Output the (x, y) coordinate of the center of the cell containing the given text.  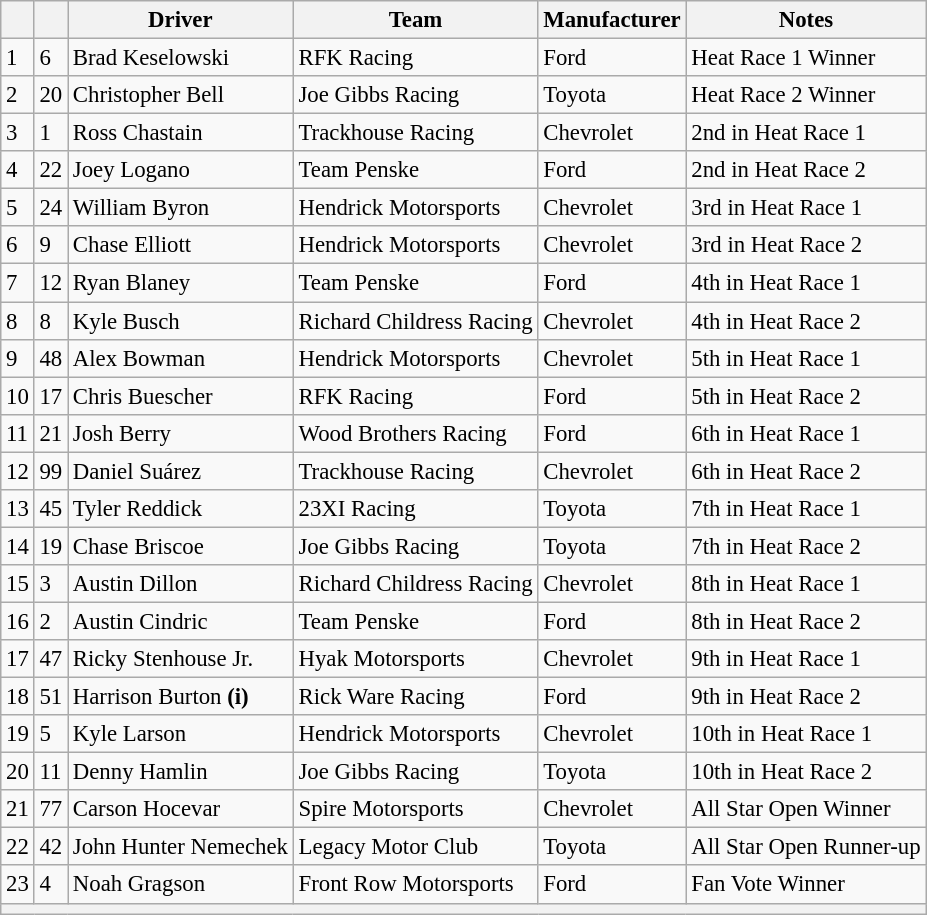
7th in Heat Race 1 (806, 509)
23XI Racing (416, 509)
Hyak Motorsports (416, 659)
2nd in Heat Race 1 (806, 133)
Harrison Burton (i) (181, 697)
3rd in Heat Race 2 (806, 245)
99 (50, 471)
Austin Cindric (181, 621)
2nd in Heat Race 2 (806, 170)
24 (50, 208)
Spire Motorsports (416, 809)
23 (18, 885)
4th in Heat Race 1 (806, 283)
Team (416, 20)
10th in Heat Race 1 (806, 734)
9th in Heat Race 2 (806, 697)
Heat Race 1 Winner (806, 58)
Alex Bowman (181, 358)
Austin Dillon (181, 584)
10th in Heat Race 2 (806, 772)
Wood Brothers Racing (416, 433)
48 (50, 358)
Christopher Bell (181, 95)
Joey Logano (181, 170)
Legacy Motor Club (416, 847)
Carson Hocevar (181, 809)
Fan Vote Winner (806, 885)
15 (18, 584)
Chase Briscoe (181, 546)
Driver (181, 20)
5th in Heat Race 1 (806, 358)
Denny Hamlin (181, 772)
42 (50, 847)
Rick Ware Racing (416, 697)
Tyler Reddick (181, 509)
47 (50, 659)
16 (18, 621)
6th in Heat Race 1 (806, 433)
Heat Race 2 Winner (806, 95)
Ricky Stenhouse Jr. (181, 659)
Noah Gragson (181, 885)
77 (50, 809)
Daniel Suárez (181, 471)
8th in Heat Race 2 (806, 621)
Ryan Blaney (181, 283)
Brad Keselowski (181, 58)
Notes (806, 20)
Kyle Busch (181, 321)
All Star Open Runner-up (806, 847)
4th in Heat Race 2 (806, 321)
14 (18, 546)
7th in Heat Race 2 (806, 546)
10 (18, 396)
7 (18, 283)
51 (50, 697)
8th in Heat Race 1 (806, 584)
3rd in Heat Race 1 (806, 208)
Front Row Motorsports (416, 885)
William Byron (181, 208)
Ross Chastain (181, 133)
18 (18, 697)
Kyle Larson (181, 734)
Chase Elliott (181, 245)
6th in Heat Race 2 (806, 471)
Chris Buescher (181, 396)
John Hunter Nemechek (181, 847)
Josh Berry (181, 433)
13 (18, 509)
Manufacturer (612, 20)
45 (50, 509)
All Star Open Winner (806, 809)
9th in Heat Race 1 (806, 659)
5th in Heat Race 2 (806, 396)
